Extract the [X, Y] coordinate from the center of the cell holding the provided text.  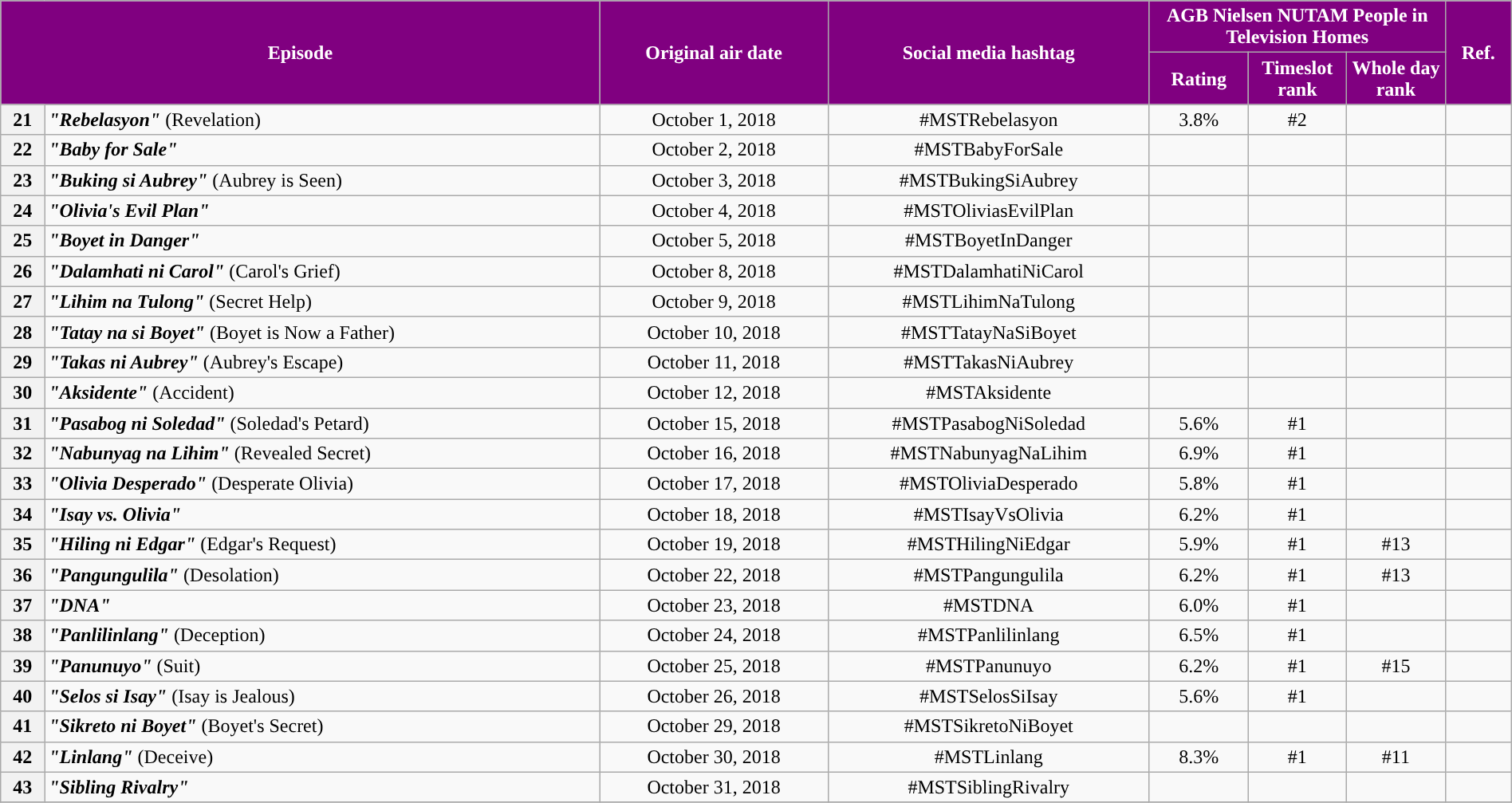
#15 [1396, 666]
#2 [1297, 120]
Whole dayrank [1396, 78]
"Nabunyag na Lihim" (Revealed Secret) [322, 454]
"Buking si Aubrey" (Aubrey is Seen) [322, 180]
October 5, 2018 [714, 241]
"Linlang" (Deceive) [322, 757]
October 26, 2018 [714, 696]
"Panunuyo" (Suit) [322, 666]
October 1, 2018 [714, 120]
October 15, 2018 [714, 423]
24 [22, 211]
AGB Nielsen NUTAM People in Television Homes [1297, 27]
6.0% [1199, 605]
"Olivia's Evil Plan" [322, 211]
22 [22, 150]
8.3% [1199, 757]
#MSTRebelasyon [989, 120]
October 8, 2018 [714, 271]
21 [22, 120]
#MSTBukingSiAubrey [989, 180]
6.5% [1199, 636]
#MSTPangungulila [989, 575]
Social media hashtag [989, 53]
#MSTOliviaDesperado [989, 484]
"Selos si Isay" (Isay is Jealous) [322, 696]
"Pasabog ni Soledad" (Soledad's Petard) [322, 423]
October 17, 2018 [714, 484]
37 [22, 605]
#MSTAksidente [989, 392]
#MSTLihimNaTulong [989, 301]
28 [22, 332]
26 [22, 271]
#MSTSikretoNiBoyet [989, 726]
October 4, 2018 [714, 211]
October 3, 2018 [714, 180]
October 29, 2018 [714, 726]
October 12, 2018 [714, 392]
October 19, 2018 [714, 545]
5.8% [1199, 484]
"Panlilinlang" (Deception) [322, 636]
25 [22, 241]
#MSTPasabogNiSoledad [989, 423]
Rating [1199, 78]
October 31, 2018 [714, 787]
#MSTBabyForSale [989, 150]
"Rebelasyon" (Revelation) [322, 120]
#MSTOliviasEvilPlan [989, 211]
31 [22, 423]
Timeslotrank [1297, 78]
October 23, 2018 [714, 605]
October 25, 2018 [714, 666]
October 10, 2018 [714, 332]
#MSTDNA [989, 605]
#MSTTakasNiAubrey [989, 362]
"Olivia Desperado" (Desperate Olivia) [322, 484]
29 [22, 362]
October 9, 2018 [714, 301]
"Tatay na si Boyet" (Boyet is Now a Father) [322, 332]
33 [22, 484]
#MSTNabunyagNaLihim [989, 454]
"Baby for Sale" [322, 150]
Ref. [1479, 53]
27 [22, 301]
32 [22, 454]
October 30, 2018 [714, 757]
Episode [300, 53]
"Aksidente" (Accident) [322, 392]
"Hiling ni Edgar" (Edgar's Request) [322, 545]
October 24, 2018 [714, 636]
"Dalamhati ni Carol" (Carol's Grief) [322, 271]
40 [22, 696]
35 [22, 545]
#MSTPanlilinlang [989, 636]
30 [22, 392]
42 [22, 757]
"DNA" [322, 605]
39 [22, 666]
5.9% [1199, 545]
3.8% [1199, 120]
October 22, 2018 [714, 575]
43 [22, 787]
38 [22, 636]
"Sikreto ni Boyet" (Boyet's Secret) [322, 726]
#11 [1396, 757]
36 [22, 575]
"Pangungulila" (Desolation) [322, 575]
#MSTPanunuyo [989, 666]
#MSTBoyetInDanger [989, 241]
"Sibling Rivalry" [322, 787]
#MSTIsayVsOlivia [989, 514]
Original air date [714, 53]
41 [22, 726]
6.9% [1199, 454]
#MSTTatayNaSiBoyet [989, 332]
"Takas ni Aubrey" (Aubrey's Escape) [322, 362]
#MSTLinlang [989, 757]
"Lihim na Tulong" (Secret Help) [322, 301]
34 [22, 514]
23 [22, 180]
October 11, 2018 [714, 362]
"Isay vs. Olivia" [322, 514]
#MSTHilingNiEdgar [989, 545]
October 16, 2018 [714, 454]
#MSTDalamhatiNiCarol [989, 271]
October 2, 2018 [714, 150]
#MSTSiblingRivalry [989, 787]
#MSTSelosSiIsay [989, 696]
October 18, 2018 [714, 514]
"Boyet in Danger" [322, 241]
